Detect which cell encompasses the target text, then output its [X, Y] center coordinate. 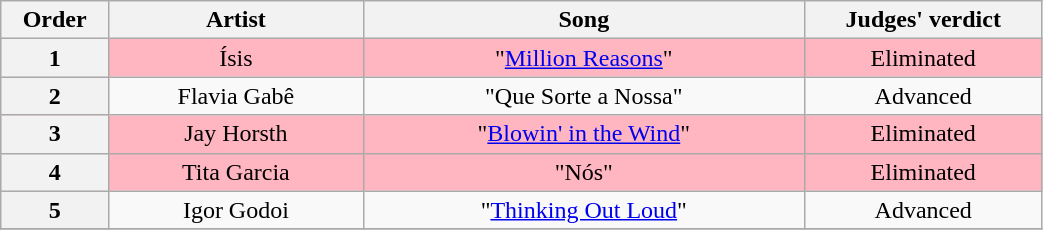
1 [55, 58]
Judges' verdict [923, 20]
5 [55, 210]
Song [584, 20]
"Nós" [584, 172]
Artist [236, 20]
"Thinking Out Loud" [584, 210]
Jay Horsth [236, 134]
Ísis [236, 58]
Order [55, 20]
Tita Garcia [236, 172]
3 [55, 134]
"Que Sorte a Nossa" [584, 96]
Igor Godoi [236, 210]
4 [55, 172]
"Million Reasons" [584, 58]
Flavia Gabê [236, 96]
2 [55, 96]
"Blowin' in the Wind" [584, 134]
